Provide the [X, Y] coordinate of the cell's center where the given text is located.  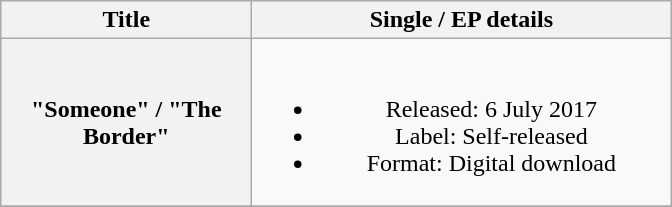
Released: 6 July 2017Label: Self-releasedFormat: Digital download [462, 122]
Single / EP details [462, 20]
"Someone" / "The Border" [126, 122]
Title [126, 20]
